Return [X, Y] of the center of cell containing provided text 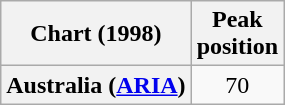
Australia (ARIA) [96, 85]
Chart (1998) [96, 34]
Peakposition [237, 34]
70 [237, 85]
